Determine the (X, Y) coordinate at the center of the cell enclosing the given text.  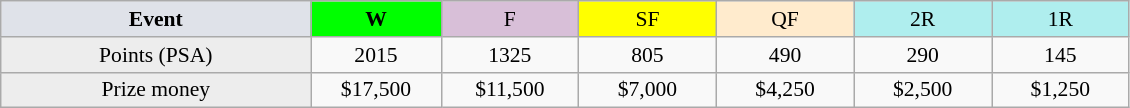
$1,250 (1061, 90)
290 (923, 55)
490 (785, 55)
F (510, 19)
W (376, 19)
$17,500 (376, 90)
805 (648, 55)
QF (785, 19)
$2,500 (923, 90)
1325 (510, 55)
145 (1061, 55)
SF (648, 19)
Event (156, 19)
2R (923, 19)
2015 (376, 55)
1R (1061, 19)
Points (PSA) (156, 55)
Prize money (156, 90)
$4,250 (785, 90)
$11,500 (510, 90)
$7,000 (648, 90)
